Capture the cell that displays the provided text and extract its (x, y) central coordinate. 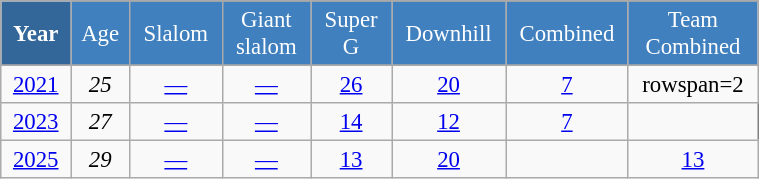
27 (100, 122)
Giantslalom (266, 34)
12 (449, 122)
Year (36, 34)
rowspan=2 (692, 85)
25 (100, 85)
Age (100, 34)
Super G (352, 34)
Combined (568, 34)
2021 (36, 85)
Slalom (176, 34)
29 (100, 160)
2023 (36, 122)
2025 (36, 160)
TeamCombined (692, 34)
14 (352, 122)
Downhill (449, 34)
26 (352, 85)
